Find where the given text appears and provide that cell's center as [x, y] coordinate. 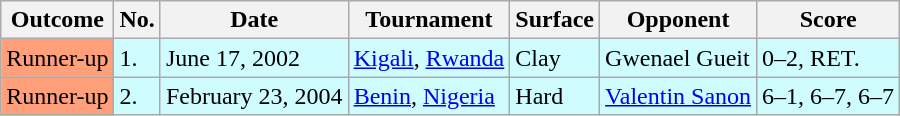
6–1, 6–7, 6–7 [828, 96]
Gwenael Gueit [678, 58]
Opponent [678, 20]
Tournament [429, 20]
Clay [555, 58]
Valentin Sanon [678, 96]
February 23, 2004 [254, 96]
1. [137, 58]
Hard [555, 96]
2. [137, 96]
June 17, 2002 [254, 58]
Outcome [58, 20]
Benin, Nigeria [429, 96]
Date [254, 20]
Kigali, Rwanda [429, 58]
0–2, RET. [828, 58]
No. [137, 20]
Surface [555, 20]
Score [828, 20]
